From the cell containing the given text, extract its center point as [X, Y] coordinate. 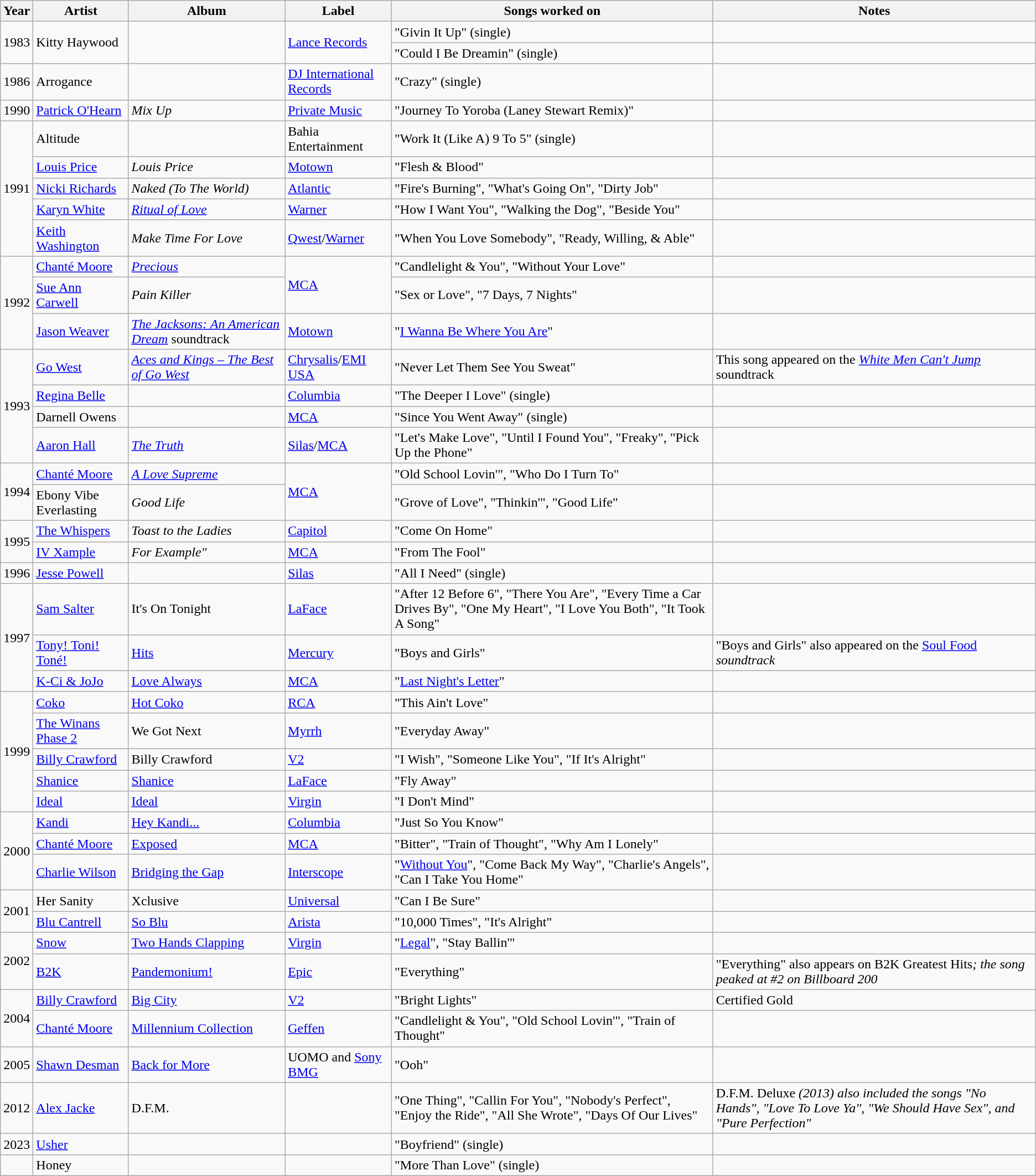
Usher [81, 1144]
Pandemonium! [207, 971]
Bahia Entertainment [339, 138]
Jason Weaver [81, 331]
Pain Killer [207, 295]
Xclusive [207, 901]
"Without You", "Come Back My Way", "Charlie's Angels", "Can I Take You Home" [552, 873]
"Boys and Girls" [552, 652]
"Everything" [552, 971]
Bridging the Gap [207, 873]
Certified Gold [874, 1000]
DJ International Records [339, 82]
Private Music [339, 110]
Kitty Haywood [81, 43]
Blu Cantrell [81, 922]
Make Time For Love [207, 238]
"Old School Lovin'", "Who Do I Turn To" [552, 474]
Karyn White [81, 209]
Songs worked on [552, 11]
Millennium Collection [207, 1029]
"This Ain't Love" [552, 702]
"When You Love Somebody", "Ready, Willing, & Able" [552, 238]
Ritual of Love [207, 209]
1992 [17, 302]
"Can I Be Sure" [552, 901]
2004 [17, 1018]
RCA [339, 702]
"Legal", "Stay Ballin'" [552, 943]
"All I Need" (single) [552, 573]
The Winans Phase 2 [81, 731]
Shawn Desman [81, 1064]
"Grove of Love", "Thinkin'", "Good Life" [552, 503]
Warner [339, 209]
"The Deeper I Love" (single) [552, 396]
Coko [81, 702]
2005 [17, 1064]
Lance Records [339, 43]
2001 [17, 911]
"Never Let Them See You Sweat" [552, 368]
"Ooh" [552, 1064]
Kandi [81, 823]
"Boyfriend" (single) [552, 1144]
A Love Supreme [207, 474]
Geffen [339, 1029]
Chrysalis/EMI USA [339, 368]
Hot Coko [207, 702]
1994 [17, 492]
"Sex or Love", "7 Days, 7 Nights" [552, 295]
"Could I Be Dreamin" (single) [552, 53]
For Example" [207, 552]
"Fly Away" [552, 780]
"Flesh & Blood" [552, 167]
Interscope [339, 873]
2023 [17, 1144]
2000 [17, 852]
So Blu [207, 922]
Epic [339, 971]
Snow [81, 943]
"Last Night's Letter" [552, 681]
Toast to the Ladies [207, 531]
It's On Tonight [207, 609]
Universal [339, 901]
1983 [17, 43]
Qwest/Warner [339, 238]
1993 [17, 406]
Love Always [207, 681]
"Givin It Up" (single) [552, 32]
Aces and Kings – The Best of Go West [207, 368]
Mix Up [207, 110]
Regina Belle [81, 396]
Album [207, 11]
D.F.M. [207, 1108]
"Bitter", "Train of Thought", "Why Am I Lonely" [552, 844]
"Candlelight & You", "Without Your Love" [552, 266]
"Just So You Know" [552, 823]
"Journey To Yoroba (Laney Stewart Remix)" [552, 110]
Honey [81, 1165]
"From The Fool" [552, 552]
IV Xample [81, 552]
"Candlelight & You", "Old School Lovin'", "Train of Thought" [552, 1029]
Altitude [81, 138]
"After 12 Before 6", "There You Are", "Every Time a Car Drives By", "One My Heart", "I Love You Both", "It Took A Song" [552, 609]
The Jacksons: An American Dream soundtrack [207, 331]
Her Sanity [81, 901]
"I Wanna Be Where You Are" [552, 331]
Arrogance [81, 82]
Exposed [207, 844]
1986 [17, 82]
Atlantic [339, 188]
"Bright Lights" [552, 1000]
Jesse Powell [81, 573]
Go West [81, 368]
Naked (To The World) [207, 188]
Ebony Vibe Everlasting [81, 503]
Keith Washington [81, 238]
Good Life [207, 503]
1996 [17, 573]
"Crazy" (single) [552, 82]
"More Than Love" (single) [552, 1165]
Aaron Hall [81, 445]
"Everyday Away" [552, 731]
Patrick O'Hearn [81, 110]
Alex Jacke [81, 1108]
Two Hands Clapping [207, 943]
We Got Next [207, 731]
UOMO and Sony BMG [339, 1064]
"I Wish", "Someone Like You", "If It's Alright" [552, 759]
Arista [339, 922]
"Everything" also appears on B2K Greatest Hits; the song peaked at #2 on Billboard 200 [874, 971]
"Let's Make Love", "Until I Found You", "Freaky", "Pick Up the Phone" [552, 445]
Charlie Wilson [81, 873]
Big City [207, 1000]
Silas [339, 573]
1997 [17, 638]
1995 [17, 541]
"10,000 Times", "It's Alright" [552, 922]
"Fire's Burning", "What's Going On", "Dirty Job" [552, 188]
Notes [874, 11]
Myrrh [339, 731]
Year [17, 11]
"How I Want You", "Walking the Dog", "Beside You" [552, 209]
"Work It (Like A) 9 To 5" (single) [552, 138]
The Truth [207, 445]
Nicki Richards [81, 188]
The Whispers [81, 531]
"One Thing", "Callin For You", "Nobody's Perfect", "Enjoy the Ride", "All She Wrote", "Days Of Our Lives" [552, 1108]
"Boys and Girls" also appeared on the Soul Food soundtrack [874, 652]
2002 [17, 961]
Label [339, 11]
Sam Salter [81, 609]
Darnell Owens [81, 417]
B2K [81, 971]
1999 [17, 752]
Capitol [339, 531]
1991 [17, 188]
"Come On Home" [552, 531]
Sue Ann Carwell [81, 295]
This song appeared on the White Men Can't Jump soundtrack [874, 368]
Mercury [339, 652]
"I Don't Mind" [552, 802]
K-Ci & JoJo [81, 681]
D.F.M. Deluxe (2013) also included the songs "No Hands", "Love To Love Ya", "We Should Have Sex", and "Pure Perfection" [874, 1108]
2012 [17, 1108]
Precious [207, 266]
"Since You Went Away" (single) [552, 417]
Hey Kandi... [207, 823]
Silas/MCA [339, 445]
Artist [81, 11]
1990 [17, 110]
Back for More [207, 1064]
Tony! Toni! Toné! [81, 652]
Hits [207, 652]
